For the text-containing cell, return its midpoint in [x, y] coordinate format. 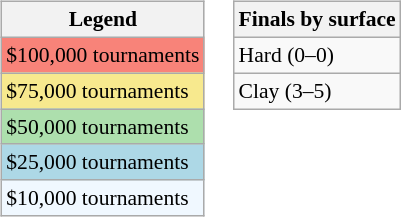
$25,000 tournaments [102, 162]
Clay (3–5) [318, 91]
$100,000 tournaments [102, 55]
$10,000 tournaments [102, 198]
$50,000 tournaments [102, 127]
Legend [102, 20]
Finals by surface [318, 20]
$75,000 tournaments [102, 91]
Hard (0–0) [318, 55]
